Locate the cell with the specified text and output its [X, Y] center coordinate. 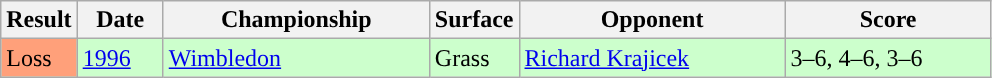
Loss [39, 58]
1996 [120, 58]
Date [120, 20]
Grass [474, 58]
Result [39, 20]
Wimbledon [296, 58]
Opponent [652, 20]
3–6, 4–6, 3–6 [888, 58]
Championship [296, 20]
Surface [474, 20]
Richard Krajicek [652, 58]
Score [888, 20]
